For the text-containing cell, return its midpoint in (X, Y) coordinate format. 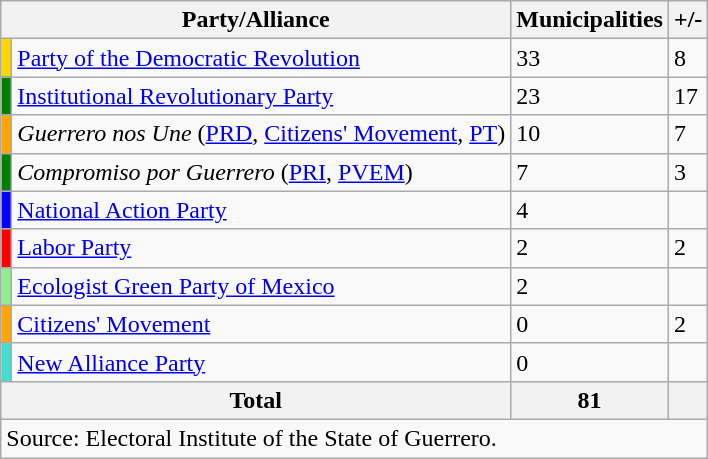
Compromiso por Guerrero (PRI, PVEM) (262, 172)
Source: Electoral Institute of the State of Guerrero. (354, 438)
8 (688, 58)
National Action Party (262, 210)
81 (590, 400)
4 (590, 210)
10 (590, 134)
+/- (688, 20)
33 (590, 58)
23 (590, 96)
Guerrero nos Une (PRD, Citizens' Movement, PT) (262, 134)
Total (256, 400)
Labor Party (262, 248)
Ecologist Green Party of Mexico (262, 286)
Institutional Revolutionary Party (262, 96)
3 (688, 172)
New Alliance Party (262, 362)
Party of the Democratic Revolution (262, 58)
Party/Alliance (256, 20)
Municipalities (590, 20)
Citizens' Movement (262, 324)
17 (688, 96)
